Extract the (X, Y) coordinate from the center of the cell holding the provided text.  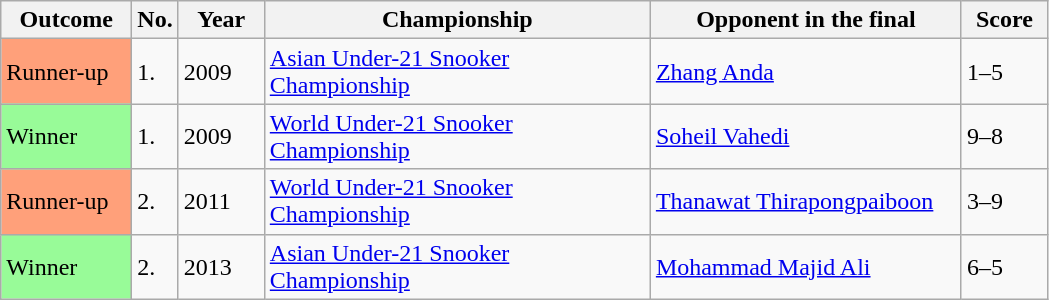
Score (1004, 20)
6–5 (1004, 266)
1–5 (1004, 72)
Zhang Anda (806, 72)
Year (221, 20)
No. (155, 20)
Championship (457, 20)
Mohammad Majid Ali (806, 266)
3–9 (1004, 202)
Opponent in the final (806, 20)
9–8 (1004, 136)
Thanawat Thirapongpaiboon (806, 202)
Outcome (66, 20)
2013 (221, 266)
2011 (221, 202)
Soheil Vahedi (806, 136)
